Find where the given text appears and provide that cell's center as [x, y] coordinate. 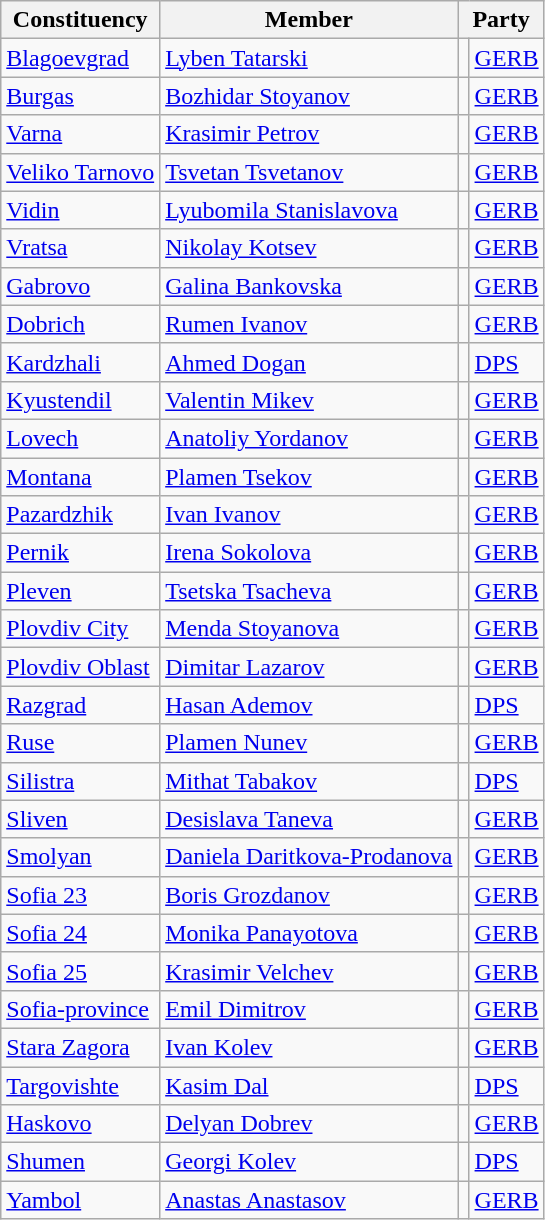
Sofia 23 [80, 895]
Razgrad [80, 705]
Pleven [80, 591]
Plovdiv City [80, 629]
Daniela Daritkova-Prodanova [309, 857]
Menda Stoyanova [309, 629]
Boris Grozdanov [309, 895]
Vidin [80, 210]
Lyben Tatarski [309, 58]
Kyustendil [80, 400]
Lyubomila Stanislavova [309, 210]
Shumen [80, 1162]
Yambol [80, 1200]
Smolyan [80, 857]
Georgi Kolev [309, 1162]
Haskovo [80, 1124]
Dimitar Lazarov [309, 667]
Hasan Ademov [309, 705]
Sofia-province [80, 1009]
Lovech [80, 438]
Emil Dimitrov [309, 1009]
Stara Zagora [80, 1047]
Anastas Anastasov [309, 1200]
Pernik [80, 553]
Delyan Dobrev [309, 1124]
Constituency [80, 20]
Tsetska Tsacheva [309, 591]
Nikolay Kotsev [309, 248]
Montana [80, 477]
Plamen Nunev [309, 743]
Veliko Tarnovo [80, 172]
Silistra [80, 781]
Sliven [80, 819]
Kardzhali [80, 362]
Sofia 24 [80, 933]
Anatoliy Yordanov [309, 438]
Desislava Taneva [309, 819]
Monika Panayotova [309, 933]
Irena Sokolova [309, 553]
Galina Bankovska [309, 286]
Mithat Tabakov [309, 781]
Ivan Kolev [309, 1047]
Rumen Ivanov [309, 324]
Dobrich [80, 324]
Party [501, 20]
Krasimir Petrov [309, 134]
Targovishte [80, 1085]
Varna [80, 134]
Kasim Dal [309, 1085]
Sofia 25 [80, 971]
Plamen Tsekov [309, 477]
Tsvetan Tsvetanov [309, 172]
Gabrovo [80, 286]
Valentin Mikev [309, 400]
Member [309, 20]
Pazardzhik [80, 515]
Vratsa [80, 248]
Blagoevgrad [80, 58]
Plovdiv Oblast [80, 667]
Ivan Ivanov [309, 515]
Bozhidar Stoyanov [309, 96]
Ruse [80, 743]
Burgas [80, 96]
Krasimir Velchev [309, 971]
Ahmed Dogan [309, 362]
